From the cell containing the given text, extract its center point as [x, y] coordinate. 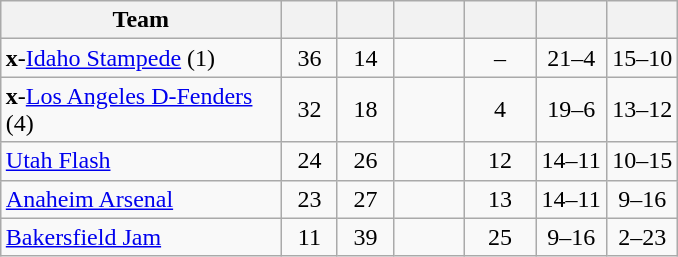
13–12 [642, 110]
Utah Flash [140, 161]
x-Los Angeles D-Fenders (4) [140, 110]
19–6 [572, 110]
Bakersfield Jam [140, 237]
11 [309, 237]
13 [500, 199]
39 [365, 237]
23 [309, 199]
27 [365, 199]
12 [500, 161]
10–15 [642, 161]
2–23 [642, 237]
x-Idaho Stampede (1) [140, 58]
21–4 [572, 58]
Anaheim Arsenal [140, 199]
36 [309, 58]
Team [140, 20]
18 [365, 110]
4 [500, 110]
32 [309, 110]
15–10 [642, 58]
26 [365, 161]
14 [365, 58]
– [500, 58]
24 [309, 161]
25 [500, 237]
